Detect which cell encompasses the target text, then output its (x, y) center coordinate. 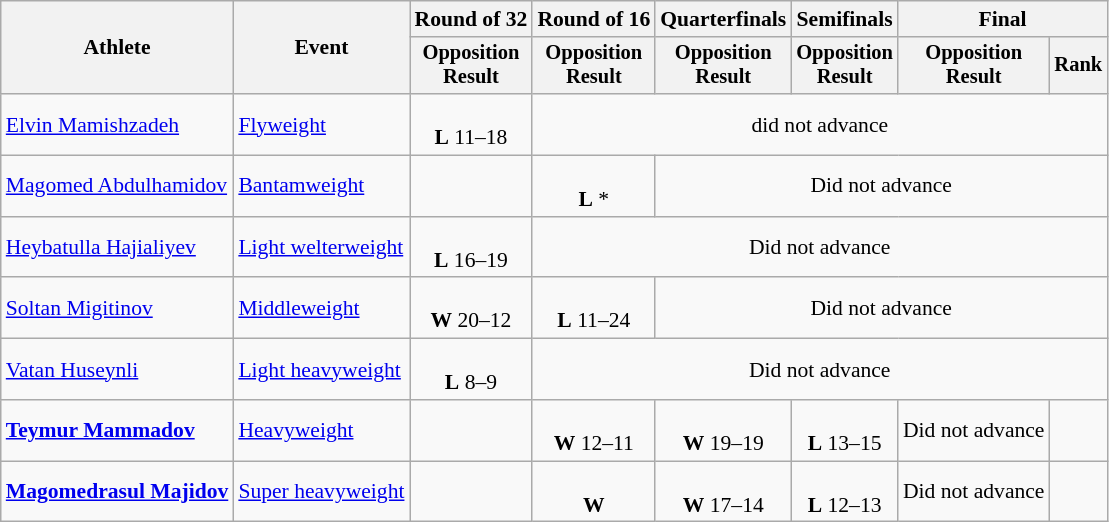
Vatan Huseynli (118, 370)
Flyweight (321, 124)
Bantamweight (321, 186)
Quarterfinals (723, 19)
W 19–19 (723, 430)
Light welterweight (321, 248)
L * (594, 186)
Athlete (118, 48)
Teymur Mammadov (118, 430)
W 17–14 (723, 492)
Event (321, 48)
W (594, 492)
Super heavyweight (321, 492)
Heavyweight (321, 430)
L 12–13 (844, 492)
did not advance (820, 124)
Magomed Abdulhamidov (118, 186)
Heybatulla Hajialiyev (118, 248)
L 11–24 (594, 308)
Middleweight (321, 308)
Round of 16 (594, 19)
Round of 32 (472, 19)
Light heavyweight (321, 370)
L 16–19 (472, 248)
Soltan Migitinov (118, 308)
Rank (1078, 66)
L 8–9 (472, 370)
Magomedrasul Majidov (118, 492)
L 11–18 (472, 124)
Elvin Mamishzadeh (118, 124)
W 20–12 (472, 308)
Semifinals (844, 19)
Final (1002, 19)
L 13–15 (844, 430)
W 12–11 (594, 430)
